Pinpoint the cell where the given text exists, returning its (x, y) midpoint coordinate. 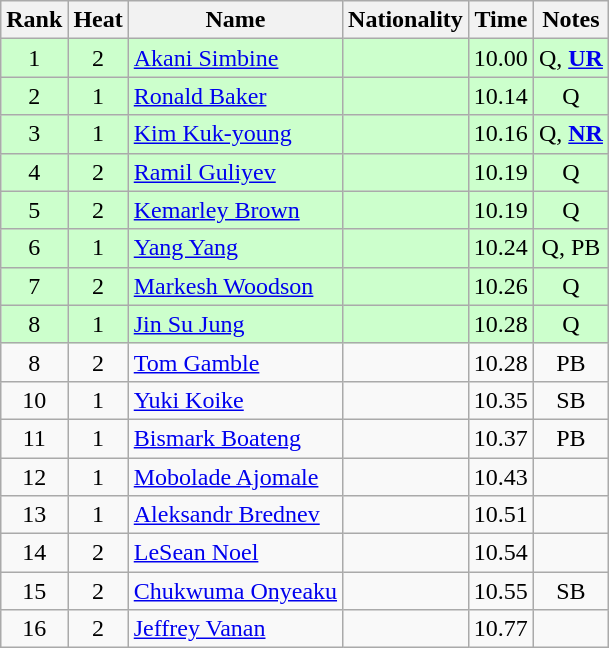
3 (34, 134)
Kim Kuk-young (235, 134)
Jin Su Jung (235, 324)
Notes (570, 20)
15 (34, 591)
Bismark Boateng (235, 438)
Ronald Baker (235, 96)
10.35 (500, 400)
Tom Gamble (235, 362)
6 (34, 248)
Jeffrey Vanan (235, 629)
13 (34, 515)
10.54 (500, 553)
Q, PB (570, 248)
10.55 (500, 591)
4 (34, 172)
10.37 (500, 438)
12 (34, 477)
Ramil Guliyev (235, 172)
5 (34, 210)
Nationality (406, 20)
16 (34, 629)
10.14 (500, 96)
Q, UR (570, 58)
14 (34, 553)
Aleksandr Brednev (235, 515)
10.51 (500, 515)
Yang Yang (235, 248)
Time (500, 20)
10.24 (500, 248)
10.16 (500, 134)
10.43 (500, 477)
Rank (34, 20)
7 (34, 286)
Akani Simbine (235, 58)
Name (235, 20)
10.77 (500, 629)
Heat (98, 20)
LeSean Noel (235, 553)
Markesh Woodson (235, 286)
10 (34, 400)
Q, NR (570, 134)
Kemarley Brown (235, 210)
Mobolade Ajomale (235, 477)
Yuki Koike (235, 400)
11 (34, 438)
10.26 (500, 286)
Chukwuma Onyeaku (235, 591)
10.00 (500, 58)
